Extract the [X, Y] coordinate from the center of the cell holding the provided text.  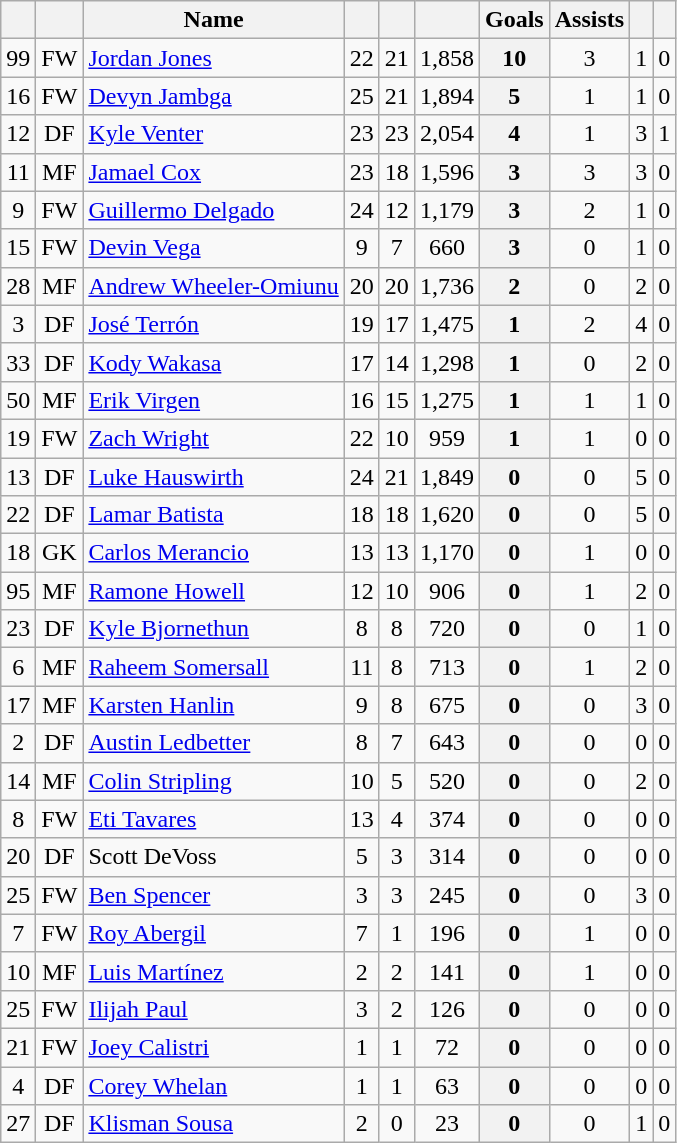
675 [446, 705]
1,179 [446, 210]
Andrew Wheeler-Omiunu [214, 286]
713 [446, 667]
660 [446, 248]
63 [446, 1085]
2,054 [446, 134]
72 [446, 1047]
1,736 [446, 286]
Kyle Venter [214, 134]
Guillermo Delgado [214, 210]
1,858 [446, 58]
374 [446, 819]
Ben Spencer [214, 895]
Zach Wright [214, 438]
Assists [589, 20]
141 [446, 971]
1,170 [446, 553]
196 [446, 933]
Eti Tavares [214, 819]
Goals [514, 20]
720 [446, 629]
Lamar Batista [214, 515]
95 [18, 591]
Kyle Bjornethun [214, 629]
José Terrón [214, 324]
520 [446, 781]
50 [18, 400]
Karsten Hanlin [214, 705]
GK [60, 553]
Devyn Jambga [214, 96]
1,596 [446, 172]
Corey Whelan [214, 1085]
Klisman Sousa [214, 1124]
Jamael Cox [214, 172]
Erik Virgen [214, 400]
99 [18, 58]
Scott DeVoss [214, 857]
Kody Wakasa [214, 362]
Jordan Jones [214, 58]
959 [446, 438]
6 [18, 667]
906 [446, 591]
1,475 [446, 324]
Luis Martínez [214, 971]
28 [18, 286]
Austin Ledbetter [214, 743]
Ilijah Paul [214, 1009]
33 [18, 362]
126 [446, 1009]
Ramone Howell [214, 591]
Joey Calistri [214, 1047]
1,298 [446, 362]
1,894 [446, 96]
1,275 [446, 400]
Devin Vega [214, 248]
1,849 [446, 477]
27 [18, 1124]
1,620 [446, 515]
Name [214, 20]
245 [446, 895]
Luke Hauswirth [214, 477]
Roy Abergil [214, 933]
Carlos Merancio [214, 553]
314 [446, 857]
Raheem Somersall [214, 667]
Colin Stripling [214, 781]
643 [446, 743]
